For the text-containing cell, return its midpoint in (X, Y) coordinate format. 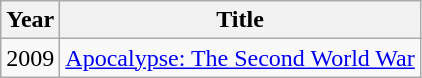
Year (30, 20)
2009 (30, 58)
Title (240, 20)
Apocalypse: The Second World War (240, 58)
